Determine the (x, y) coordinate at the center of the cell enclosing the given text.  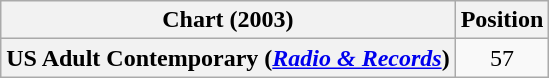
57 (502, 58)
Chart (2003) (228, 20)
US Adult Contemporary (Radio & Records) (228, 58)
Position (502, 20)
